Pinpoint the cell where the given text exists, returning its [X, Y] midpoint coordinate. 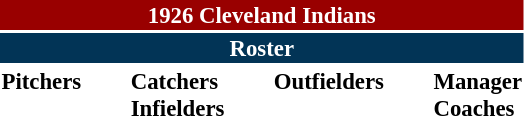
1926 Cleveland Indians [262, 15]
Roster [262, 48]
